Provide the (x, y) coordinate of the cell's center where the given text is located.  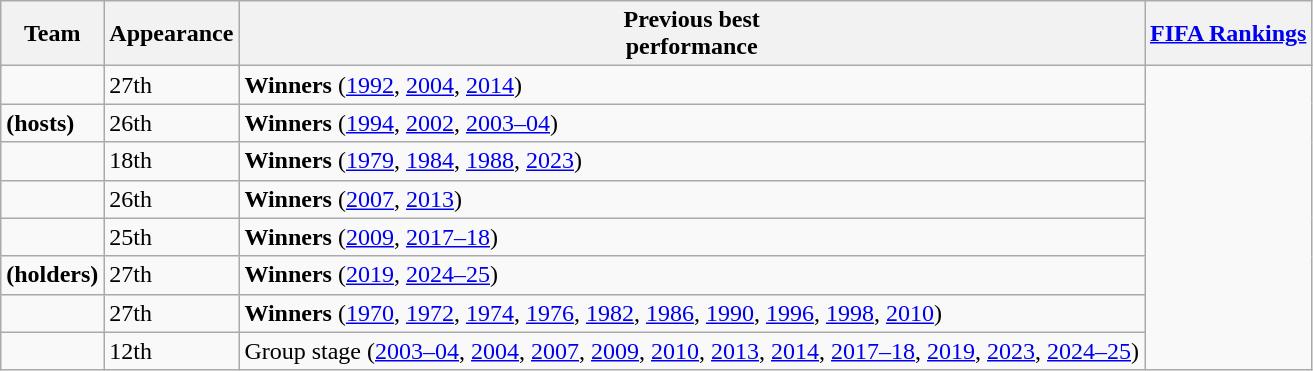
Appearance (172, 34)
FIFA Rankings (1228, 34)
25th (172, 237)
Winners (1979, 1984, 1988, 2023) (692, 161)
Group stage (2003–04, 2004, 2007, 2009, 2010, 2013, 2014, 2017–18, 2019, 2023, 2024–25) (692, 351)
(hosts) (52, 123)
(holders) (52, 275)
Previous bestperformance (692, 34)
Winners (2009, 2017–18) (692, 237)
Winners (2019, 2024–25) (692, 275)
Winners (1992, 2004, 2014) (692, 85)
Team (52, 34)
18th (172, 161)
Winners (1994, 2002, 2003–04) (692, 123)
Winners (2007, 2013) (692, 199)
Winners (1970, 1972, 1974, 1976, 1982, 1986, 1990, 1996, 1998, 2010) (692, 313)
12th (172, 351)
